Detect which cell encompasses the target text, then output its (X, Y) center coordinate. 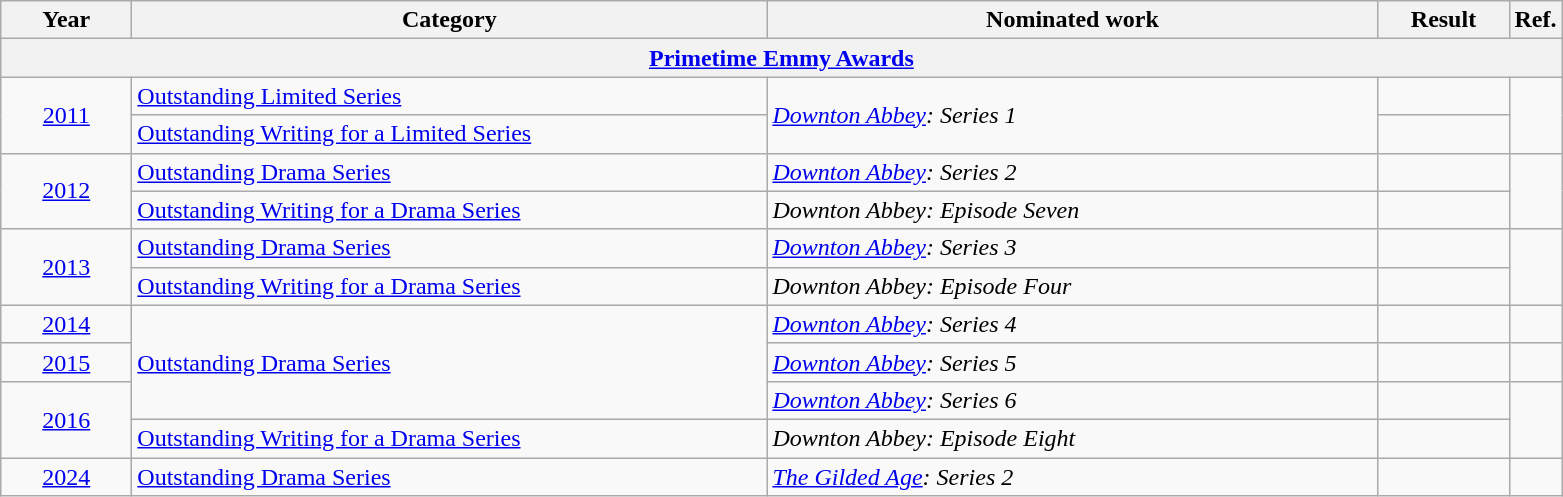
Downton Abbey: Episode Eight (1072, 438)
2012 (66, 191)
Result (1444, 20)
Primetime Emmy Awards (782, 58)
2014 (66, 324)
Outstanding Limited Series (450, 96)
The Gilded Age: Series 2 (1072, 477)
Nominated work (1072, 20)
Downton Abbey: Episode Seven (1072, 210)
2016 (66, 419)
Downton Abbey: Series 6 (1072, 400)
Ref. (1536, 20)
Category (450, 20)
2015 (66, 362)
Year (66, 20)
Downton Abbey: Series 3 (1072, 248)
Downton Abbey: Series 5 (1072, 362)
2011 (66, 115)
Downton Abbey: Episode Four (1072, 286)
Outstanding Writing for a Limited Series (450, 134)
Downton Abbey: Series 4 (1072, 324)
Downton Abbey: Series 2 (1072, 172)
Downton Abbey: Series 1 (1072, 115)
2024 (66, 477)
2013 (66, 267)
